For the text-containing cell, return its midpoint in (X, Y) coordinate format. 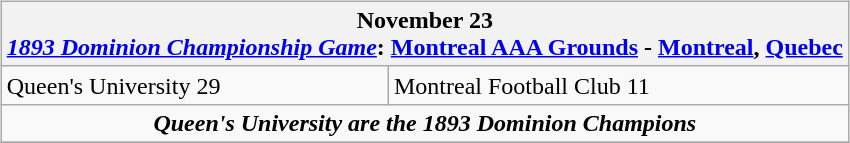
Montreal Football Club 11 (618, 85)
November 231893 Dominion Championship Game: Montreal AAA Grounds - Montreal, Quebec (424, 34)
Queen's University 29 (194, 85)
Queen's University are the 1893 Dominion Champions (424, 123)
